Pinpoint the cell where the given text exists, returning its (X, Y) midpoint coordinate. 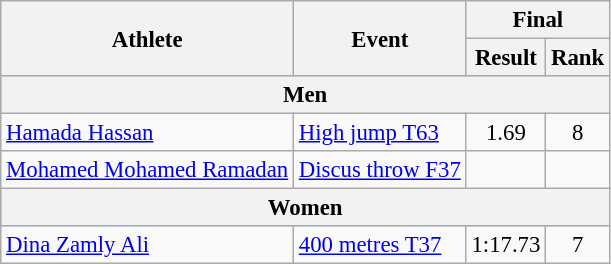
Event (380, 38)
Athlete (148, 38)
1.69 (506, 133)
Rank (578, 58)
1:17.73 (506, 245)
Discus throw F37 (380, 170)
Men (306, 95)
High jump T63 (380, 133)
Final (538, 20)
Hamada Hassan (148, 133)
400 metres T37 (380, 245)
7 (578, 245)
Women (306, 208)
8 (578, 133)
Result (506, 58)
Dina Zamly Ali (148, 245)
Mohamed Mohamed Ramadan (148, 170)
